Extract the [x, y] coordinate from the center of the cell holding the provided text.  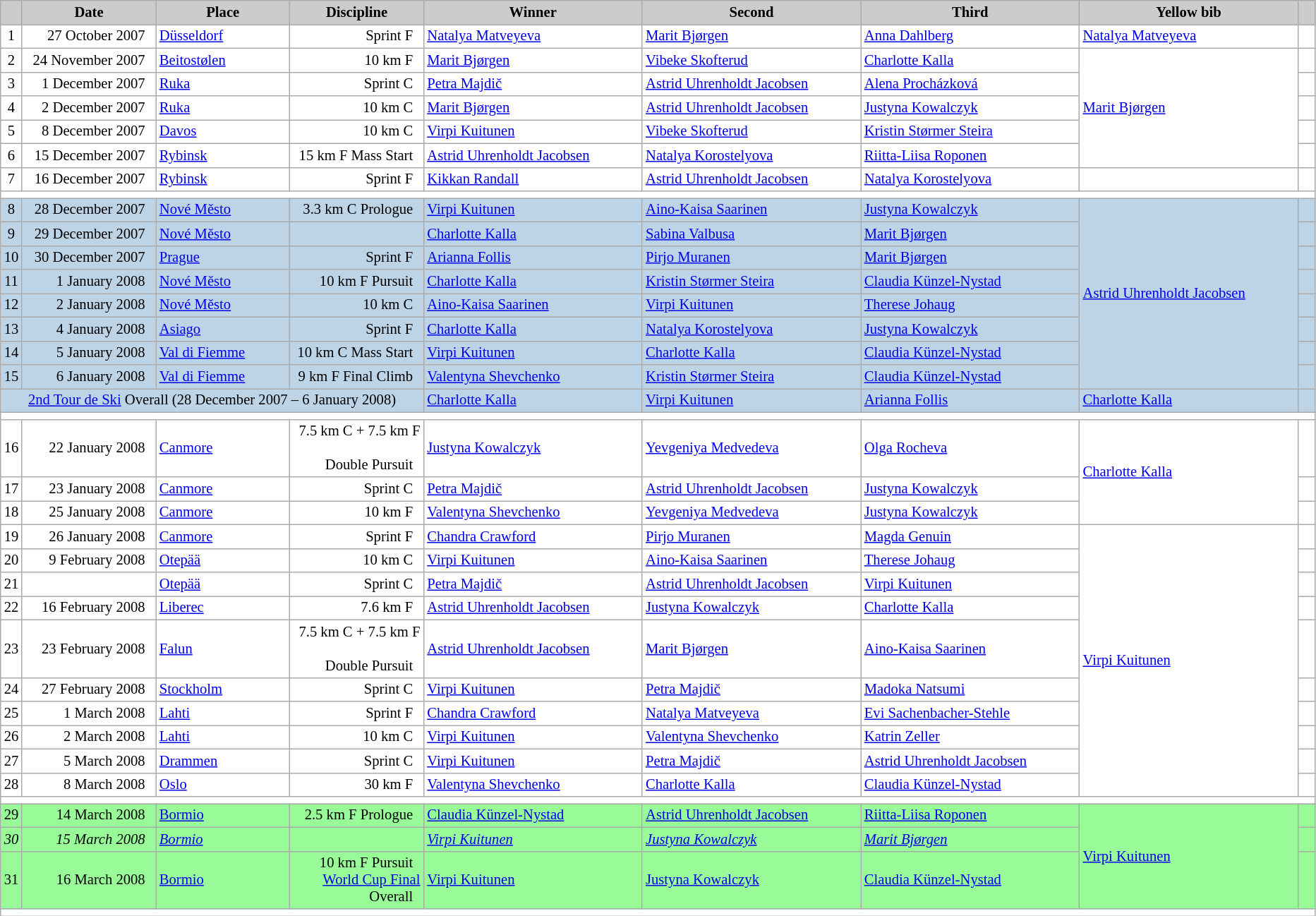
20 [11, 560]
Asiago [223, 329]
Prague [223, 258]
14 [11, 353]
16 March 2008 [89, 880]
Beitostølen [223, 60]
8 December 2007 [89, 131]
28 [11, 785]
Winner [533, 12]
10 km C Mass Start [357, 353]
10 [11, 258]
21 [11, 584]
24 [11, 689]
8 [11, 210]
3 [11, 84]
Place [223, 12]
4 January 2008 [89, 329]
29 [11, 815]
Davos [223, 131]
Anna Dahlberg [970, 36]
2 [11, 60]
10 km F Pursuit World Cup Final Overall [357, 880]
23 January 2008 [89, 489]
1 [11, 36]
Stockholm [223, 689]
15 March 2008 [89, 839]
30 km F [357, 785]
13 [11, 329]
Discipline [357, 12]
Katrin Zeller [970, 737]
9 km F Final Climb [357, 376]
27 [11, 761]
4 [11, 108]
8 March 2008 [89, 785]
9 February 2008 [89, 560]
7 [11, 179]
10 km F Pursuit [357, 282]
25 January 2008 [89, 512]
Düsseldorf [223, 36]
19 [11, 536]
3.3 km C Prologue [357, 210]
31 [11, 880]
2nd Tour de Ski Overall (28 December 2007 – 6 January 2008) [212, 400]
22 [11, 608]
30 [11, 839]
27 February 2008 [89, 689]
28 December 2007 [89, 210]
7.6 km F [357, 608]
11 [11, 282]
23 [11, 649]
25 [11, 713]
Date [89, 12]
2.5 km F Prologue [357, 815]
Alena Procházková [970, 84]
6 [11, 155]
15 km F Mass Start [357, 155]
1 January 2008 [89, 282]
1 December 2007 [89, 84]
22 January 2008 [89, 448]
Sabina Valbusa [751, 234]
14 March 2008 [89, 815]
24 November 2007 [89, 60]
Evi Sachenbacher-Stehle [970, 713]
Falun [223, 649]
26 January 2008 [89, 536]
Third [970, 12]
Drammen [223, 761]
29 December 2007 [89, 234]
12 [11, 305]
Oslo [223, 785]
Olga Rocheva [970, 448]
5 January 2008 [89, 353]
16 [11, 448]
16 December 2007 [89, 179]
18 [11, 512]
26 [11, 737]
27 October 2007 [89, 36]
16 February 2008 [89, 608]
30 December 2007 [89, 258]
1 March 2008 [89, 713]
5 [11, 131]
Liberec [223, 608]
9 [11, 234]
Second [751, 12]
23 February 2008 [89, 649]
2 January 2008 [89, 305]
15 [11, 376]
2 December 2007 [89, 108]
15 December 2007 [89, 155]
Yellow bib [1189, 12]
Kikkan Randall [533, 179]
6 January 2008 [89, 376]
17 [11, 489]
Madoka Natsumi [970, 689]
Magda Genuin [970, 536]
5 March 2008 [89, 761]
2 March 2008 [89, 737]
